Extract the (X, Y) coordinate from the center of the cell holding the provided text.  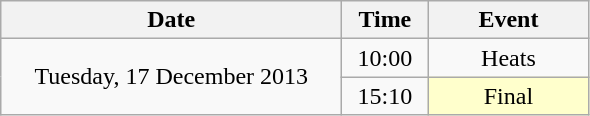
15:10 (385, 96)
Event (508, 20)
Heats (508, 58)
10:00 (385, 58)
Date (172, 20)
Time (385, 20)
Tuesday, 17 December 2013 (172, 77)
Final (508, 96)
